From the cell containing the given text, extract its center point as [X, Y] coordinate. 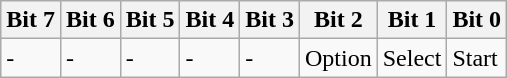
Option [338, 58]
Bit 1 [412, 20]
Start [477, 58]
Bit 0 [477, 20]
Bit 3 [270, 20]
Bit 5 [150, 20]
Bit 6 [90, 20]
Bit 2 [338, 20]
Bit 4 [210, 20]
Select [412, 58]
Bit 7 [31, 20]
